Return [X, Y] of the center of cell containing provided text 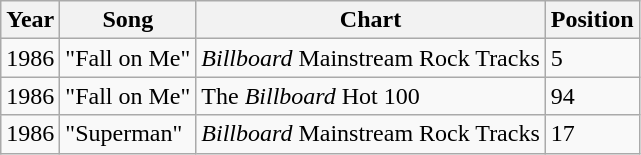
"Superman" [128, 134]
17 [592, 134]
Year [30, 20]
5 [592, 58]
94 [592, 96]
Chart [371, 20]
Position [592, 20]
The Billboard Hot 100 [371, 96]
Song [128, 20]
